Determine the (X, Y) coordinate at the center of the cell enclosing the given text.  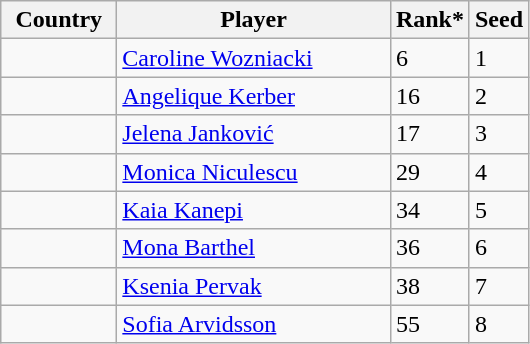
16 (430, 96)
29 (430, 172)
5 (498, 210)
Player (254, 20)
Jelena Janković (254, 134)
4 (498, 172)
34 (430, 210)
Rank* (430, 20)
Seed (498, 20)
3 (498, 134)
Kaia Kanepi (254, 210)
36 (430, 248)
2 (498, 96)
17 (430, 134)
Ksenia Pervak (254, 286)
55 (430, 324)
7 (498, 286)
Monica Niculescu (254, 172)
8 (498, 324)
Mona Barthel (254, 248)
1 (498, 58)
Caroline Wozniacki (254, 58)
Sofia Arvidsson (254, 324)
38 (430, 286)
Country (59, 20)
Angelique Kerber (254, 96)
